Detect which cell encompasses the target text, then output its (X, Y) center coordinate. 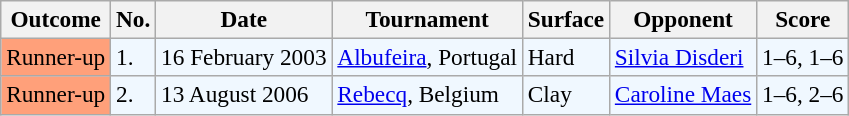
Surface (566, 19)
Albufeira, Portugal (427, 57)
Clay (566, 95)
16 February 2003 (244, 57)
Date (244, 19)
2. (134, 95)
Caroline Maes (682, 95)
1–6, 1–6 (803, 57)
Silvia Disderi (682, 57)
1–6, 2–6 (803, 95)
No. (134, 19)
Rebecq, Belgium (427, 95)
Score (803, 19)
Opponent (682, 19)
Outcome (56, 19)
Tournament (427, 19)
1. (134, 57)
13 August 2006 (244, 95)
Hard (566, 57)
